For the text-containing cell, return its midpoint in [X, Y] coordinate format. 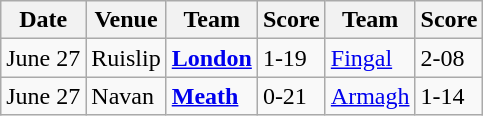
Navan [126, 96]
Date [44, 20]
2-08 [449, 58]
Meath [212, 96]
Armagh [370, 96]
1-14 [449, 96]
Ruislip [126, 58]
0-21 [291, 96]
Venue [126, 20]
Fingal [370, 58]
1-19 [291, 58]
London [212, 58]
